For the text-containing cell, return its midpoint in [x, y] coordinate format. 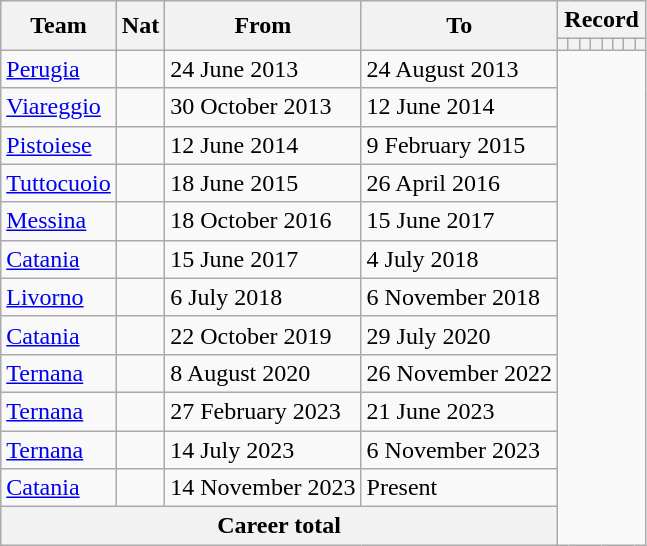
26 November 2022 [459, 373]
18 October 2016 [263, 221]
Viareggio [59, 107]
14 July 2023 [263, 449]
From [263, 26]
29 July 2020 [459, 335]
8 August 2020 [263, 373]
14 November 2023 [263, 488]
Pistoiese [59, 145]
Perugia [59, 69]
22 October 2019 [263, 335]
Messina [59, 221]
Present [459, 488]
21 June 2023 [459, 411]
18 June 2015 [263, 183]
27 February 2023 [263, 411]
9 February 2015 [459, 145]
6 July 2018 [263, 297]
30 October 2013 [263, 107]
26 April 2016 [459, 183]
6 November 2018 [459, 297]
Team [59, 26]
Record [601, 20]
To [459, 26]
6 November 2023 [459, 449]
Nat [140, 26]
24 June 2013 [263, 69]
24 August 2013 [459, 69]
Livorno [59, 297]
Tuttocuoio [59, 183]
4 July 2018 [459, 259]
Career total [280, 526]
